Return (X, Y) of the center of cell containing provided text 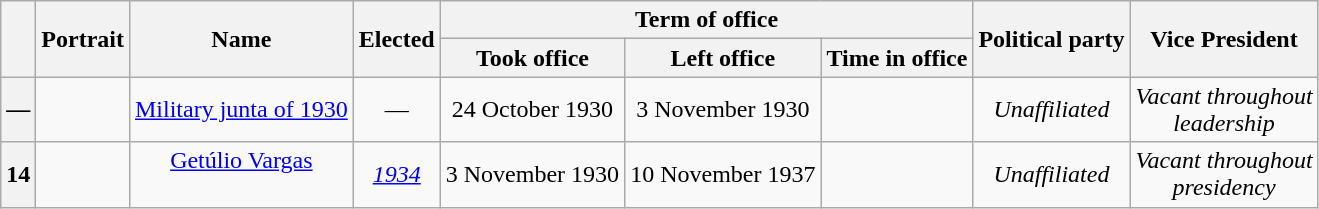
Vacant throughoutleadership (1224, 110)
24 October 1930 (532, 110)
Name (241, 39)
Term of office (706, 20)
Getúlio Vargas (241, 174)
10 November 1937 (723, 174)
Vice President (1224, 39)
Political party (1052, 39)
Vacant throughoutpresidency (1224, 174)
14 (18, 174)
Elected (396, 39)
Left office (723, 58)
Took office (532, 58)
Military junta of 1930 (241, 110)
1934 (396, 174)
Portrait (83, 39)
Time in office (897, 58)
